Return the [x, y] coordinate for the center point of the cell that contains the specified text.  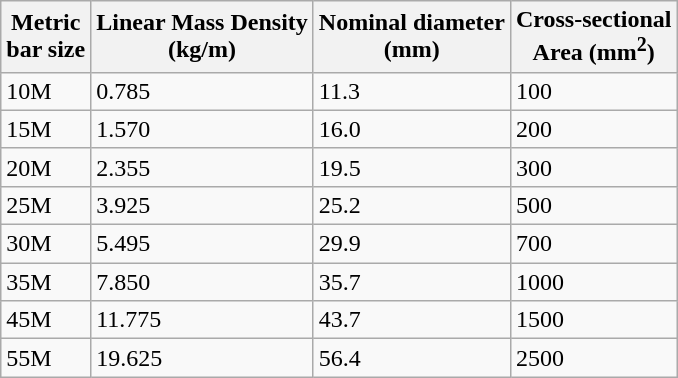
Metricbar size [46, 37]
1000 [594, 282]
20M [46, 167]
30M [46, 244]
35M [46, 282]
29.9 [412, 244]
19.5 [412, 167]
16.0 [412, 129]
25.2 [412, 205]
45M [46, 320]
2500 [594, 358]
Nominal diameter(mm) [412, 37]
0.785 [202, 91]
1500 [594, 320]
300 [594, 167]
55M [46, 358]
Linear Mass Density(kg/m) [202, 37]
25M [46, 205]
15M [46, 129]
11.3 [412, 91]
1.570 [202, 129]
19.625 [202, 358]
43.7 [412, 320]
11.775 [202, 320]
2.355 [202, 167]
700 [594, 244]
5.495 [202, 244]
3.925 [202, 205]
100 [594, 91]
7.850 [202, 282]
200 [594, 129]
10M [46, 91]
Cross-sectionalArea (mm2) [594, 37]
500 [594, 205]
56.4 [412, 358]
35.7 [412, 282]
